Capture the cell that displays the provided text and extract its (X, Y) central coordinate. 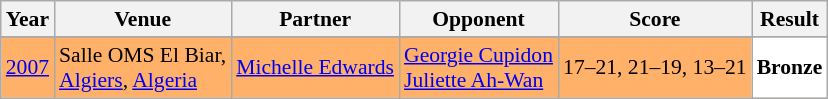
Michelle Edwards (315, 68)
Venue (142, 19)
2007 (28, 68)
Salle OMS El Biar,Algiers, Algeria (142, 68)
17–21, 21–19, 13–21 (655, 68)
Result (790, 19)
Score (655, 19)
Georgie Cupidon Juliette Ah-Wan (478, 68)
Partner (315, 19)
Opponent (478, 19)
Year (28, 19)
Bronze (790, 68)
